Output the [x, y] coordinate of the center of the cell containing the given text.  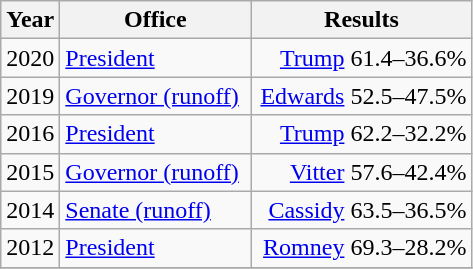
Year [30, 20]
2014 [30, 210]
Trump 62.2–32.2% [362, 134]
Edwards 52.5–47.5% [362, 96]
2015 [30, 172]
Vitter 57.6–42.4% [362, 172]
2016 [30, 134]
Results [362, 20]
Trump 61.4–36.6% [362, 58]
Senate (runoff) [156, 210]
Romney 69.3–28.2% [362, 248]
2019 [30, 96]
Office [156, 20]
Cassidy 63.5–36.5% [362, 210]
2020 [30, 58]
2012 [30, 248]
